Extract the [X, Y] coordinate from the center of the cell holding the provided text.  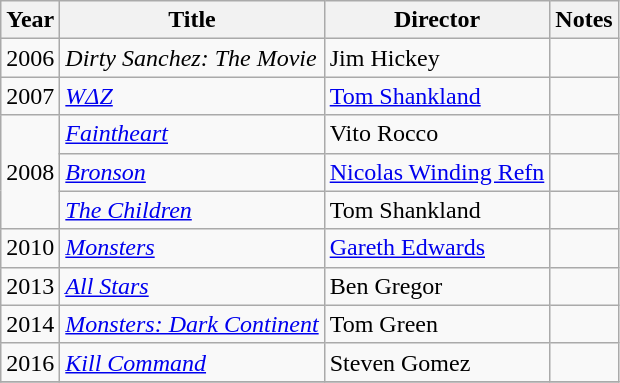
2014 [30, 324]
Year [30, 20]
The Children [192, 210]
WΔZ [192, 96]
Ben Gregor [437, 286]
Nicolas Winding Refn [437, 172]
Director [437, 20]
2016 [30, 362]
Bronson [192, 172]
Faintheart [192, 134]
Kill Command [192, 362]
Jim Hickey [437, 58]
2008 [30, 172]
Steven Gomez [437, 362]
Monsters: Dark Continent [192, 324]
Gareth Edwards [437, 248]
Monsters [192, 248]
Dirty Sanchez: The Movie [192, 58]
2010 [30, 248]
Tom Green [437, 324]
Vito Rocco [437, 134]
2007 [30, 96]
2006 [30, 58]
All Stars [192, 286]
Title [192, 20]
2013 [30, 286]
Notes [584, 20]
